Scan for the cell matching the given text and deliver its (X, Y) coordinate at center. 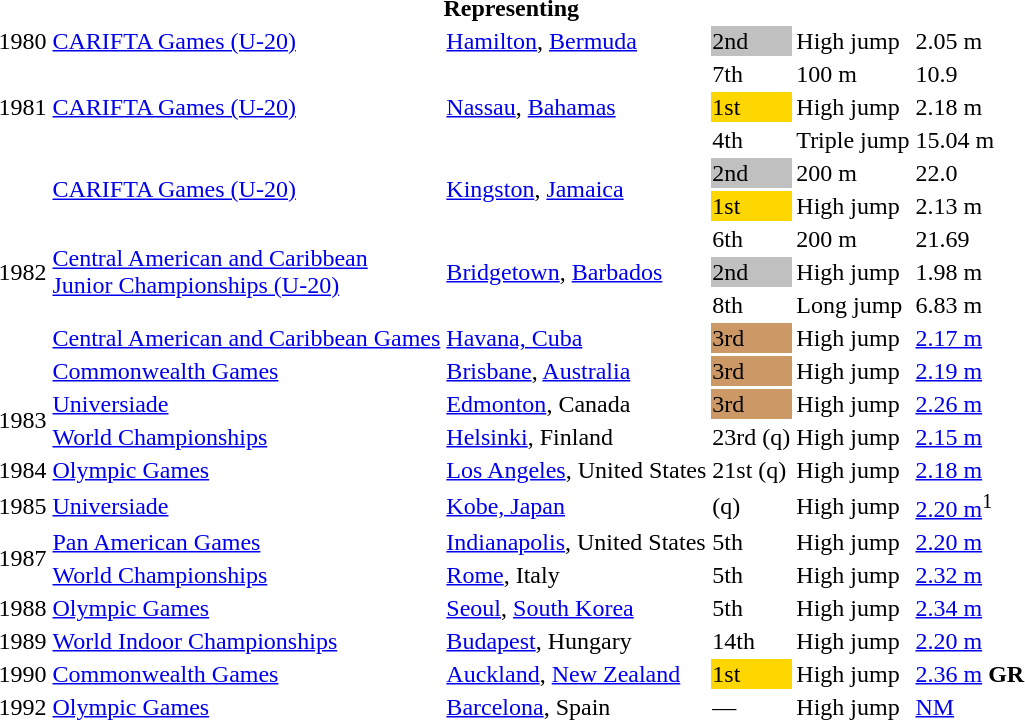
World Indoor Championships (246, 641)
7th (752, 74)
Bridgetown, Barbados (576, 272)
Triple jump (853, 140)
Hamilton, Bermuda (576, 41)
23rd (q) (752, 437)
Rome, Italy (576, 575)
Indianapolis, United States (576, 542)
4th (752, 140)
Helsinki, Finland (576, 437)
Auckland, New Zealand (576, 674)
Nassau, Bahamas (576, 107)
Kobe, Japan (576, 506)
Pan American Games (246, 542)
Central American and CaribbeanJunior Championships (U-20) (246, 272)
Seoul, South Korea (576, 608)
Edmonton, Canada (576, 404)
Central American and Caribbean Games (246, 338)
Long jump (853, 305)
8th (752, 305)
100 m (853, 74)
21st (q) (752, 470)
Kingston, Jamaica (576, 190)
6th (752, 239)
14th (752, 641)
Los Angeles, United States (576, 470)
(q) (752, 506)
Brisbane, Australia (576, 371)
Havana, Cuba (576, 338)
Budapest, Hungary (576, 641)
